Identify which cell holds the provided text, then report its (x, y) central coordinate. 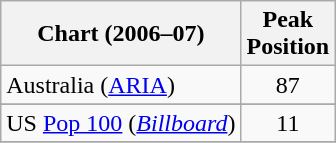
Australia (ARIA) (121, 85)
PeakPosition (288, 34)
US Pop 100 (Billboard) (121, 123)
87 (288, 85)
Chart (2006–07) (121, 34)
11 (288, 123)
